Search for the cell housing the specified text and yield its [X, Y] center coordinate. 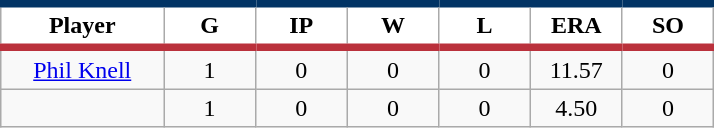
L [485, 26]
ERA [576, 26]
4.50 [576, 108]
11.57 [576, 68]
Player [82, 26]
W [393, 26]
SO [668, 26]
Phil Knell [82, 68]
IP [301, 26]
G [210, 26]
